Scan for the cell matching the given text and deliver its [X, Y] coordinate at center. 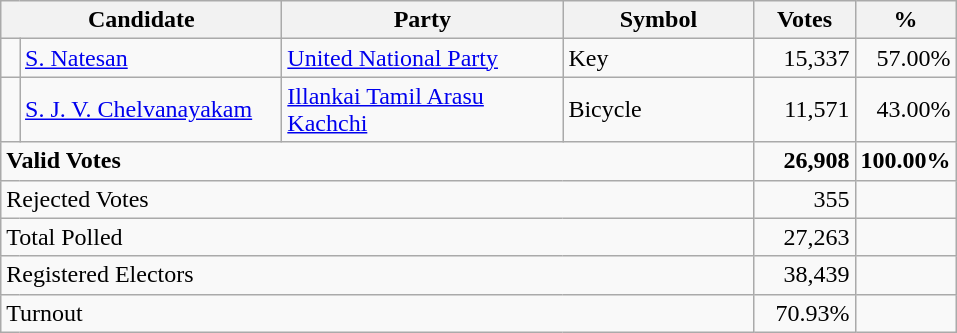
Valid Votes [378, 161]
Candidate [142, 20]
38,439 [804, 275]
S. J. V. Chelvanayakam [151, 110]
S. Natesan [151, 58]
355 [804, 199]
Party [422, 20]
Rejected Votes [378, 199]
26,908 [804, 161]
11,571 [804, 110]
Turnout [378, 313]
% [906, 20]
70.93% [804, 313]
Votes [804, 20]
27,263 [804, 237]
Key [658, 58]
Registered Electors [378, 275]
57.00% [906, 58]
Symbol [658, 20]
Illankai Tamil Arasu Kachchi [422, 110]
United National Party [422, 58]
Bicycle [658, 110]
Total Polled [378, 237]
43.00% [906, 110]
15,337 [804, 58]
100.00% [906, 161]
